Return the (X, Y) coordinate for the center point of the cell that contains the specified text.  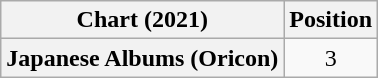
Chart (2021) (142, 20)
3 (331, 58)
Position (331, 20)
Japanese Albums (Oricon) (142, 58)
